From the cell containing the given text, extract its center point as (x, y) coordinate. 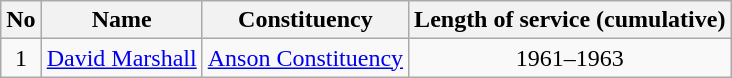
Constituency (305, 20)
1 (21, 58)
Name (122, 20)
David Marshall (122, 58)
Anson Constituency (305, 58)
Length of service (cumulative) (570, 20)
1961–1963 (570, 58)
No (21, 20)
